Detect which cell encompasses the target text, then output its (x, y) center coordinate. 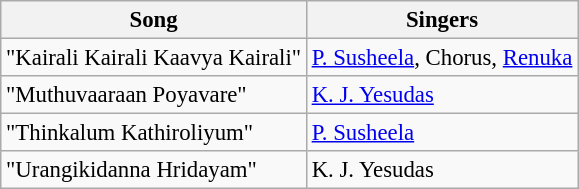
"Urangikidanna Hridayam" (154, 170)
P. Susheela (442, 133)
P. Susheela, Chorus, Renuka (442, 58)
"Muthuvaaraan Poyavare" (154, 95)
Singers (442, 20)
"Kairali Kairali Kaavya Kairali" (154, 58)
"Thinkalum Kathiroliyum" (154, 133)
Song (154, 20)
